From the cell containing the given text, extract its center point as (x, y) coordinate. 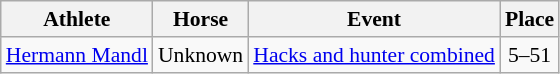
Hacks and hunter combined (374, 55)
Hermann Mandl (77, 55)
Unknown (200, 55)
Place (530, 19)
Athlete (77, 19)
5–51 (530, 55)
Horse (200, 19)
Event (374, 19)
